Capture the cell that displays the provided text and extract its [x, y] central coordinate. 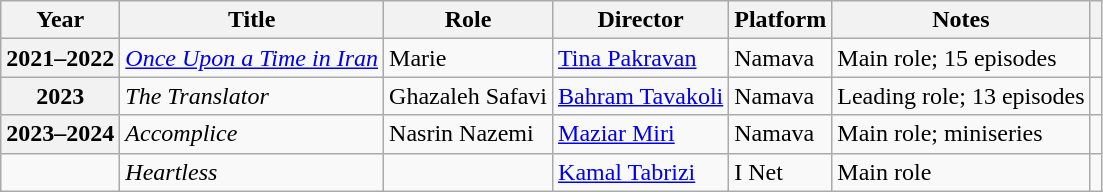
Director [641, 20]
Maziar Miri [641, 134]
Tina Pakravan [641, 58]
Kamal Tabrizi [641, 172]
Main role; 15 episodes [961, 58]
I Net [780, 172]
Title [252, 20]
Accomplice [252, 134]
2023 [60, 96]
Bahram Tavakoli [641, 96]
Once Upon a Time in Iran [252, 58]
Nasrin Nazemi [468, 134]
The Translator [252, 96]
2021–2022 [60, 58]
2023–2024 [60, 134]
Notes [961, 20]
Marie [468, 58]
Role [468, 20]
Main role [961, 172]
Heartless [252, 172]
Ghazaleh Safavi [468, 96]
Leading role; 13 episodes [961, 96]
Year [60, 20]
Main role; miniseries [961, 134]
Platform [780, 20]
